Identify which cell holds the provided text, then report its [X, Y] central coordinate. 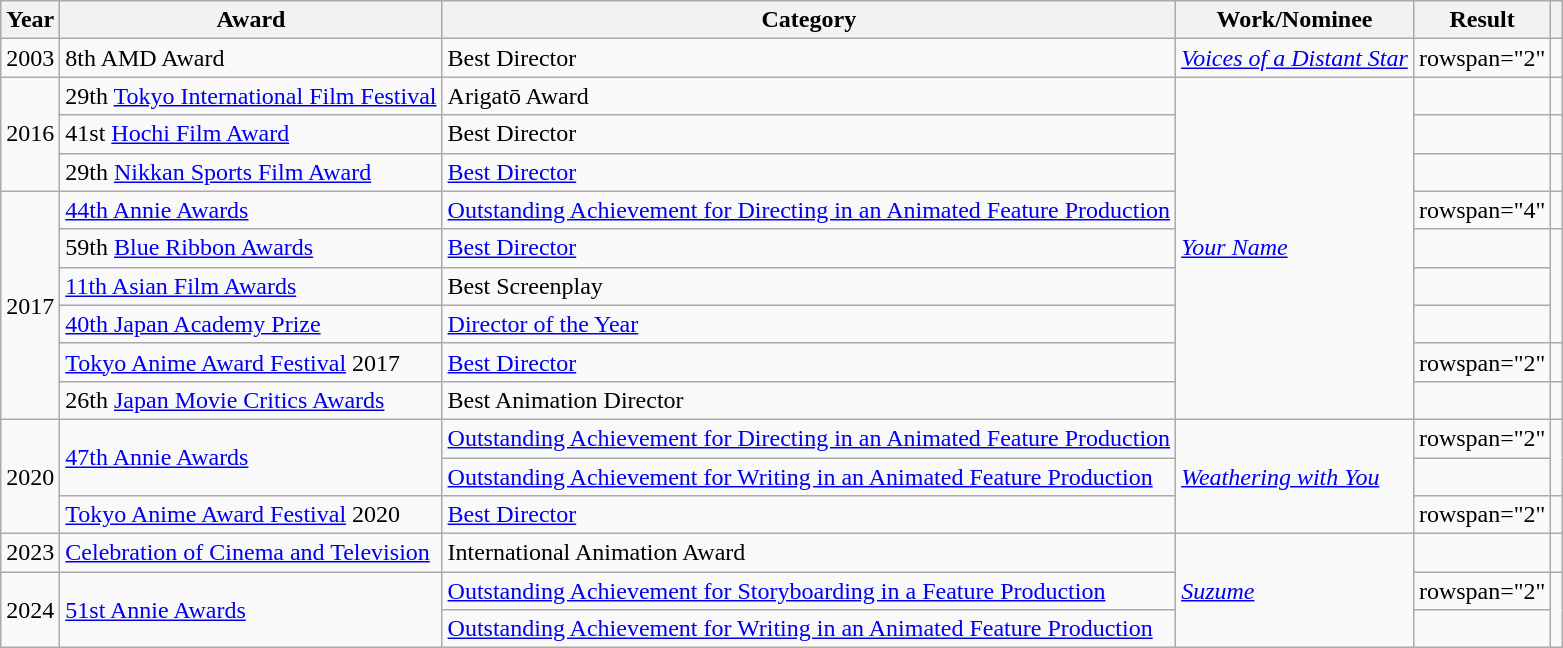
2023 [30, 553]
8th AMD Award [251, 58]
2003 [30, 58]
Your Name [1295, 248]
44th Annie Awards [251, 210]
51st Annie Awards [251, 610]
Weathering with You [1295, 476]
41st Hochi Film Award [251, 134]
2016 [30, 134]
Result [1482, 20]
Year [30, 20]
rowspan="4" [1482, 210]
Arigatō Award [809, 96]
2017 [30, 305]
47th Annie Awards [251, 457]
11th Asian Film Awards [251, 286]
29th Nikkan Sports Film Award [251, 172]
26th Japan Movie Critics Awards [251, 400]
29th Tokyo International Film Festival [251, 96]
Best Animation Director [809, 400]
Outstanding Achievement for Storyboarding in a Feature Production [809, 591]
Award [251, 20]
Suzume [1295, 591]
Director of the Year [809, 324]
59th Blue Ribbon Awards [251, 248]
Tokyo Anime Award Festival 2020 [251, 515]
40th Japan Academy Prize [251, 324]
Category [809, 20]
Tokyo Anime Award Festival 2017 [251, 362]
Best Screenplay [809, 286]
2020 [30, 476]
International Animation Award [809, 553]
Voices of a Distant Star [1295, 58]
2024 [30, 610]
Celebration of Cinema and Television [251, 553]
Work/Nominee [1295, 20]
